Identify which cell holds the provided text, then report its [X, Y] central coordinate. 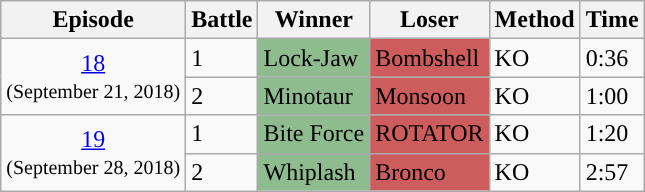
ROTATOR [430, 134]
Bombshell [430, 58]
Battle [222, 20]
1:20 [612, 134]
Minotaur [314, 96]
Time [612, 20]
1:00 [612, 96]
2:57 [612, 172]
Episode [94, 20]
Bronco [430, 172]
Bite Force [314, 134]
Method [534, 20]
18(September 21, 2018) [94, 77]
Lock-Jaw [314, 58]
19(September 28, 2018) [94, 153]
Whiplash [314, 172]
Monsoon [430, 96]
0:36 [612, 58]
Loser [430, 20]
Winner [314, 20]
